Extract the (X, Y) coordinate from the center of the cell holding the provided text.  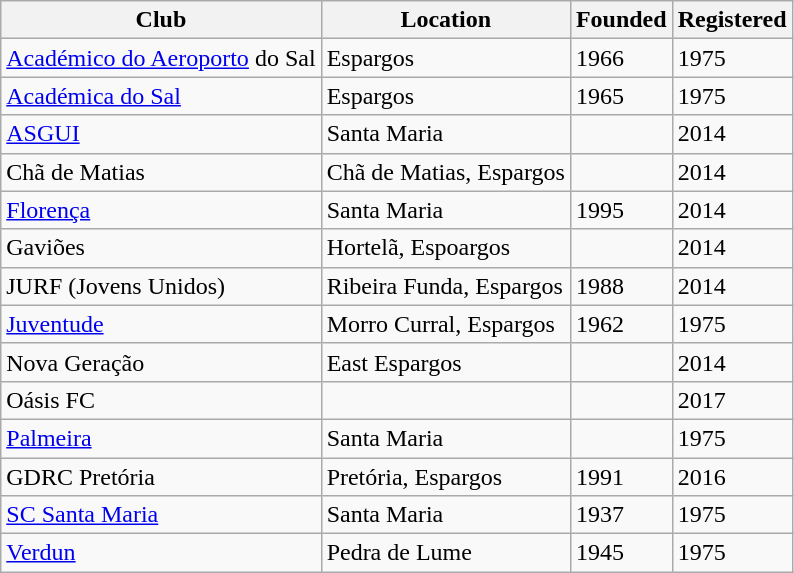
Morro Curral, Espargos (446, 324)
1962 (621, 324)
2016 (732, 477)
Hortelã, Espoargos (446, 248)
Verdun (161, 553)
Oásis FC (161, 400)
Académica do Sal (161, 96)
Founded (621, 20)
2017 (732, 400)
Pedra de Lume (446, 553)
Club (161, 20)
1988 (621, 286)
JURF (Jovens Unidos) (161, 286)
1966 (621, 58)
Chã de Matias (161, 172)
East Espargos (446, 362)
Chã de Matias, Espargos (446, 172)
1991 (621, 477)
Nova Geração (161, 362)
Juventude (161, 324)
Pretória, Espargos (446, 477)
1937 (621, 515)
Registered (732, 20)
1945 (621, 553)
Florença (161, 210)
ASGUI (161, 134)
Gaviões (161, 248)
GDRC Pretória (161, 477)
1965 (621, 96)
Académico do Aeroporto do Sal (161, 58)
Ribeira Funda, Espargos (446, 286)
Palmeira (161, 438)
Location (446, 20)
1995 (621, 210)
SC Santa Maria (161, 515)
